Locate the cell with the specified text and output its [x, y] center coordinate. 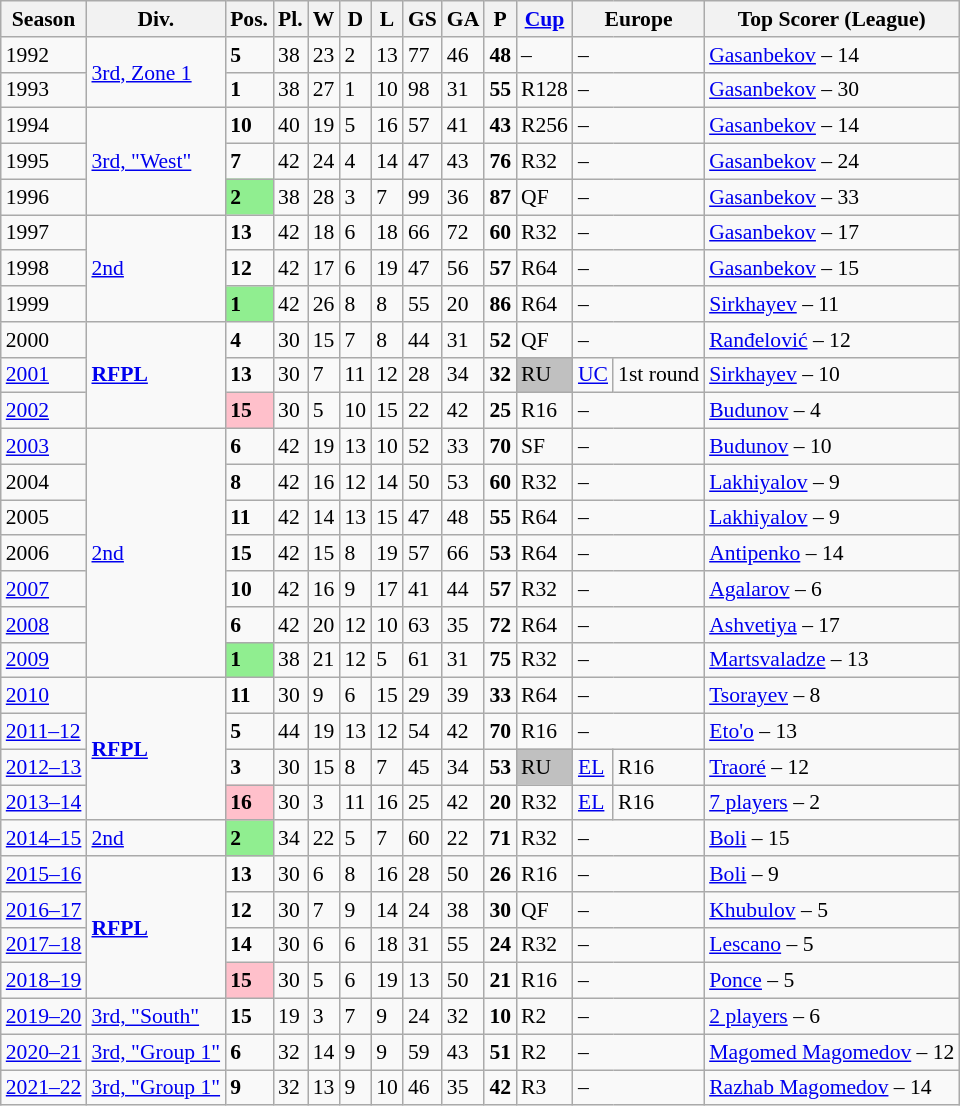
2015–16 [44, 874]
Pl. [290, 19]
P [500, 19]
Top Scorer (League) [832, 19]
99 [422, 197]
3rd, "West" [156, 162]
Boli – 15 [832, 839]
1995 [44, 162]
87 [500, 197]
2014–15 [44, 839]
27 [324, 90]
Boli – 9 [832, 874]
Gasanbekov – 30 [832, 90]
54 [422, 732]
Gasanbekov – 15 [832, 269]
2001 [44, 375]
61 [422, 660]
40 [290, 126]
Europe [638, 19]
GS [422, 19]
39 [464, 696]
2017–18 [44, 945]
L [387, 19]
2003 [44, 447]
D [355, 19]
Cup [544, 19]
3rd, Zone 1 [156, 72]
86 [500, 304]
UC [593, 375]
45 [422, 767]
2 players – 6 [832, 1017]
1999 [44, 304]
Eto'o – 13 [832, 732]
2004 [44, 482]
59 [422, 1052]
63 [422, 625]
Season [44, 19]
36 [464, 197]
98 [422, 90]
2020–21 [44, 1052]
51 [500, 1052]
R128 [544, 90]
23 [324, 55]
Antipenko – 14 [832, 554]
7 players – 2 [832, 803]
1st round [658, 375]
R256 [544, 126]
29 [422, 696]
2016–17 [44, 910]
1992 [44, 55]
Khubulov – 5 [832, 910]
2006 [44, 554]
2000 [44, 340]
2012–13 [44, 767]
2010 [44, 696]
76 [500, 162]
Ponce – 5 [832, 981]
Traoré – 12 [832, 767]
SF [544, 447]
2009 [44, 660]
1993 [44, 90]
1997 [44, 233]
Ranđelović – 12 [832, 340]
2008 [44, 625]
75 [500, 660]
Magomed Magomedov – 12 [832, 1052]
Gasanbekov – 24 [832, 162]
W [324, 19]
56 [464, 269]
1996 [44, 197]
2011–12 [44, 732]
2019–20 [44, 1017]
3rd, "South" [156, 1017]
Tsorayev – 8 [832, 696]
Martsvaladze – 13 [832, 660]
Pos. [249, 19]
1994 [44, 126]
GA [464, 19]
2002 [44, 411]
Agalarov – 6 [832, 589]
Sirkhayev – 11 [832, 304]
2018–19 [44, 981]
Ashvetiya – 17 [832, 625]
Gasanbekov – 17 [832, 233]
71 [500, 839]
Gasanbekov – 33 [832, 197]
Div. [156, 19]
2005 [44, 518]
2007 [44, 589]
1998 [44, 269]
Razhab Magomedov – 14 [832, 1088]
Sirkhayev – 10 [832, 375]
Budunov – 10 [832, 447]
2013–14 [44, 803]
Lescano – 5 [832, 945]
2021–22 [44, 1088]
77 [422, 55]
Budunov – 4 [832, 411]
R3 [544, 1088]
